Provide the [x, y] coordinate of the cell's center where the given text is located.  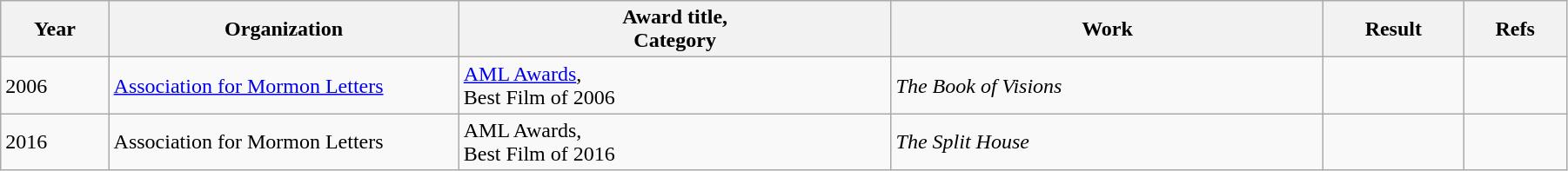
AML Awards,Best Film of 2016 [675, 142]
2006 [55, 85]
Organization [284, 30]
2016 [55, 142]
Refs [1516, 30]
AML Awards,Best Film of 2006 [675, 85]
Year [55, 30]
Award title,Category [675, 30]
Work [1107, 30]
Result [1394, 30]
The Book of Visions [1107, 85]
The Split House [1107, 142]
